Detect which cell encompasses the target text, then output its (x, y) center coordinate. 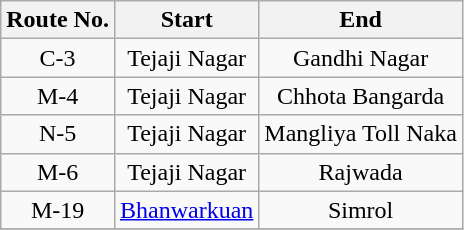
End (361, 20)
Rajwada (361, 172)
M-4 (58, 96)
Gandhi Nagar (361, 58)
Route No. (58, 20)
M-6 (58, 172)
Mangliya Toll Naka (361, 134)
Simrol (361, 210)
C-3 (58, 58)
Start (186, 20)
M-19 (58, 210)
N-5 (58, 134)
Bhanwarkuan (186, 210)
Chhota Bangarda (361, 96)
